For the text-containing cell, return its midpoint in (x, y) coordinate format. 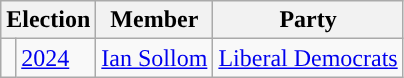
Member (154, 20)
2024 (56, 58)
Election (48, 20)
Party (308, 20)
Ian Sollom (154, 58)
Liberal Democrats (308, 58)
